Provide the [x, y] coordinate of the cell's center where the given text is located.  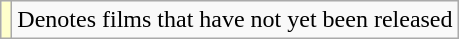
Denotes films that have not yet been released [235, 20]
